Provide the [x, y] coordinate of the cell's center where the given text is located.  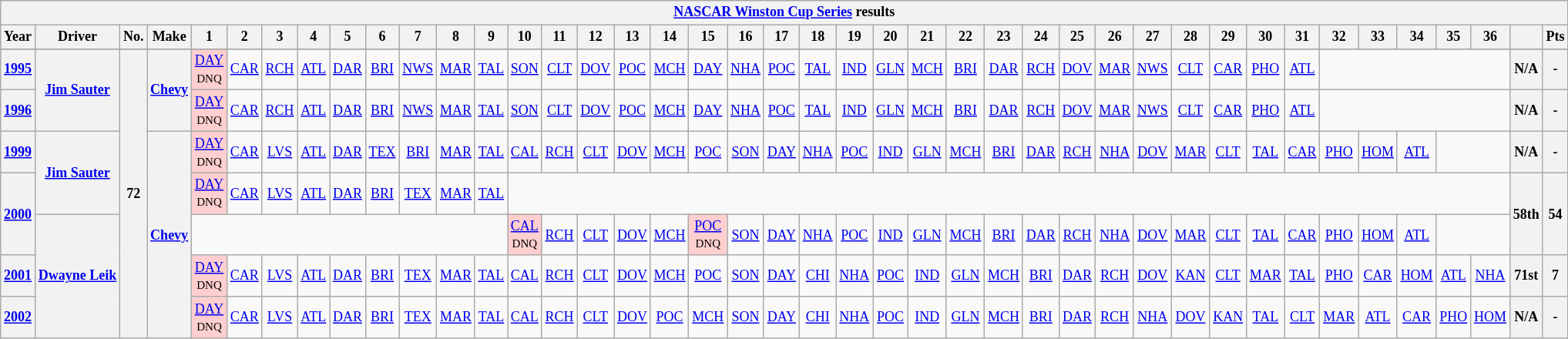
3 [280, 37]
18 [818, 37]
11 [559, 37]
10 [525, 37]
14 [670, 37]
71st [1526, 276]
4 [314, 37]
72 [134, 193]
22 [965, 37]
No. [134, 37]
2001 [18, 276]
16 [746, 37]
9 [491, 37]
8 [456, 37]
POCDNQ [708, 235]
24 [1040, 37]
27 [1153, 37]
5 [348, 37]
25 [1077, 37]
1995 [18, 69]
19 [855, 37]
23 [1004, 37]
Make [170, 37]
1999 [18, 152]
20 [891, 37]
32 [1339, 37]
Year [18, 37]
13 [633, 37]
Pts [1555, 37]
35 [1453, 37]
2002 [18, 317]
21 [927, 37]
CALDNQ [525, 235]
30 [1266, 37]
33 [1378, 37]
12 [596, 37]
15 [708, 37]
NASCAR Winston Cup Series results [784, 12]
2 [244, 37]
36 [1490, 37]
1996 [18, 111]
28 [1190, 37]
17 [781, 37]
58th [1526, 214]
31 [1302, 37]
34 [1416, 37]
29 [1228, 37]
1 [209, 37]
54 [1555, 214]
Driver [77, 37]
6 [382, 37]
2000 [18, 214]
Dwayne Leik [77, 276]
26 [1115, 37]
